Find where the given text appears and provide that cell's center as (x, y) coordinate. 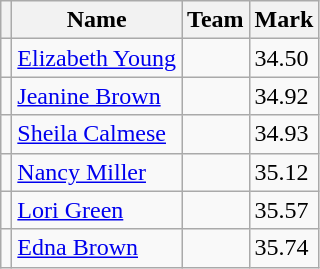
Lori Green (97, 210)
Jeanine Brown (97, 96)
34.50 (284, 58)
35.74 (284, 248)
Sheila Calmese (97, 134)
Edna Brown (97, 248)
34.92 (284, 96)
34.93 (284, 134)
Name (97, 20)
Nancy Miller (97, 172)
Mark (284, 20)
35.57 (284, 210)
35.12 (284, 172)
Elizabeth Young (97, 58)
Team (216, 20)
